Determine the (X, Y) coordinate at the center of the cell enclosing the given text.  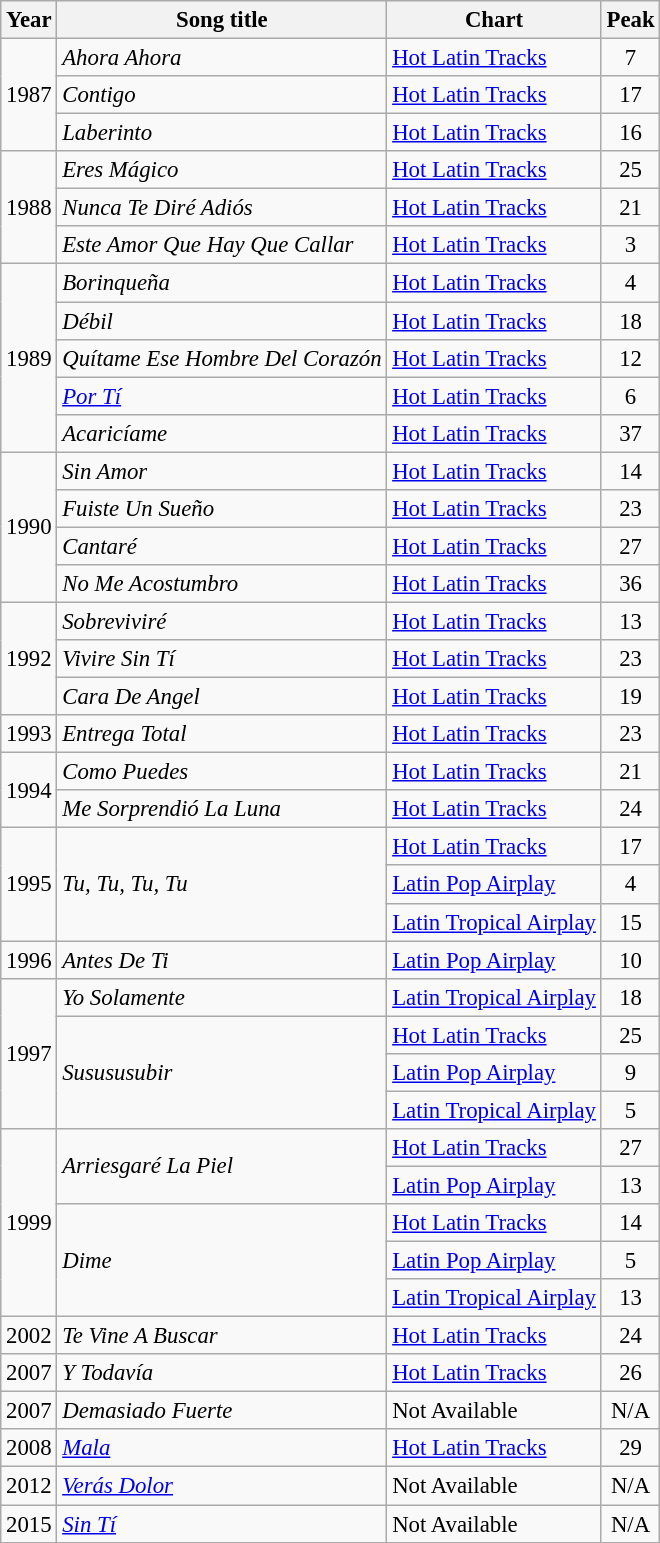
1996 (29, 960)
Y Todavía (222, 1373)
1988 (29, 208)
1999 (29, 1223)
9 (630, 1073)
Quítame Ese Hombre Del Corazón (222, 358)
Demasiado Fuerte (222, 1411)
Tu, Tu, Tu, Tu (222, 884)
Cantaré (222, 546)
Yo Solamente (222, 997)
Sin Tí (222, 1524)
Vivire Sin Tí (222, 659)
29 (630, 1449)
Mala (222, 1449)
Cara De Angel (222, 697)
Laberinto (222, 133)
Me Sorprendió La Luna (222, 809)
Como Puedes (222, 772)
12 (630, 358)
Fuiste Un Sueño (222, 509)
1993 (29, 734)
Por Tí (222, 396)
26 (630, 1373)
Sin Amor (222, 471)
Borinqueña (222, 283)
Dime (222, 1260)
Sobreviviré (222, 621)
1995 (29, 884)
2002 (29, 1336)
Susususubir (222, 1072)
Te Vine A Buscar (222, 1336)
1989 (29, 358)
16 (630, 133)
10 (630, 960)
36 (630, 584)
Contigo (222, 95)
Year (29, 20)
3 (630, 245)
Nunca Te Diré Adiós (222, 208)
Peak (630, 20)
Arriesgaré La Piel (222, 1166)
6 (630, 396)
7 (630, 58)
Débil (222, 321)
Este Amor Que Hay Que Callar (222, 245)
37 (630, 433)
1994 (29, 790)
2008 (29, 1449)
1987 (29, 96)
1992 (29, 658)
Verás Dolor (222, 1486)
Chart (494, 20)
Ahora Ahora (222, 58)
2015 (29, 1524)
Acaricíame (222, 433)
Eres Mágico (222, 170)
19 (630, 697)
Antes De Ti (222, 960)
1990 (29, 527)
1997 (29, 1053)
Song title (222, 20)
15 (630, 922)
No Me Acostumbro (222, 584)
Entrega Total (222, 734)
2012 (29, 1486)
